Extract the (x, y) coordinate from the center of the cell holding the provided text.  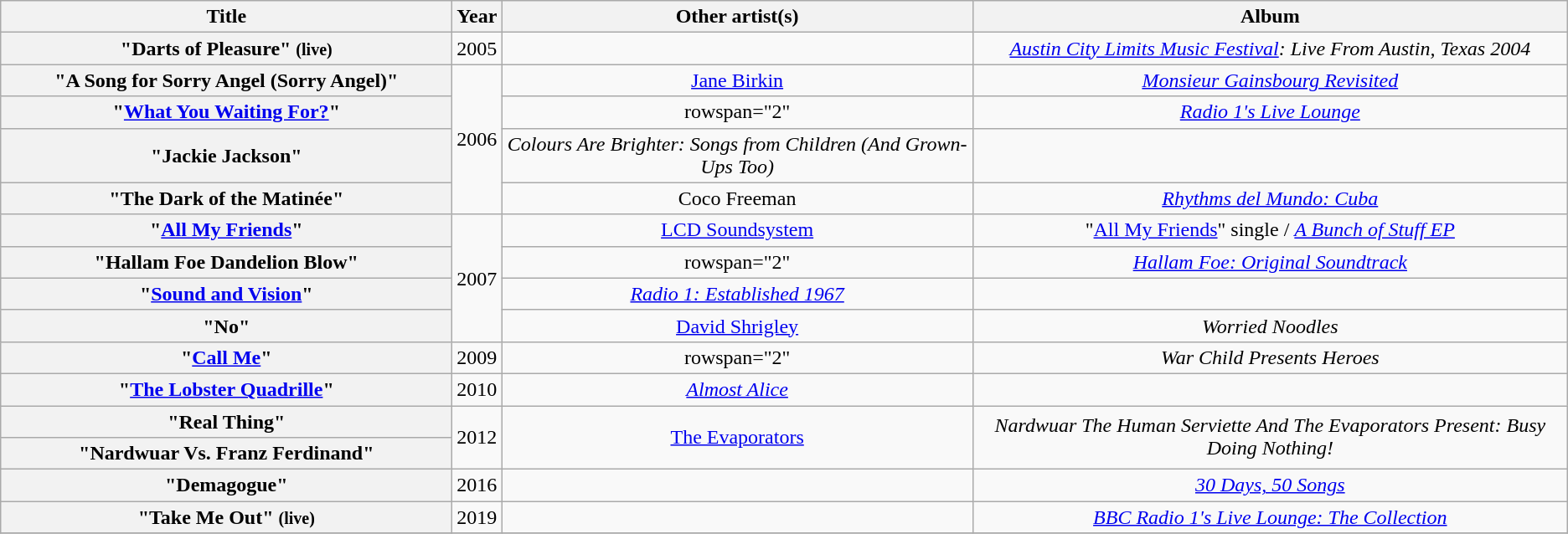
2016 (477, 485)
2019 (477, 517)
"Real Thing" (226, 421)
"The Dark of the Matinée" (226, 198)
2012 (477, 437)
"Demagogue" (226, 485)
The Evaporators (737, 437)
Austin City Limits Music Festival: Live From Austin, Texas 2004 (1270, 49)
"Sound and Vision" (226, 294)
Nardwuar The Human Serviette And The Evaporators Present: Busy Doing Nothing! (1270, 437)
"The Lobster Quadrille" (226, 389)
"No" (226, 326)
"What You Waiting For?" (226, 112)
Coco Freeman (737, 198)
LCD Soundsystem (737, 230)
"All My Friends" single / A Bunch of Stuff EP (1270, 230)
30 Days, 50 Songs (1270, 485)
"Jackie Jackson" (226, 156)
2009 (477, 357)
"A Song for Sorry Angel (Sorry Angel)" (226, 80)
Monsieur Gainsbourg Revisited (1270, 80)
"Take Me Out" (live) (226, 517)
2010 (477, 389)
Title (226, 17)
Year (477, 17)
Album (1270, 17)
"Nardwuar Vs. Franz Ferdinand" (226, 454)
"All My Friends" (226, 230)
Other artist(s) (737, 17)
BBC Radio 1's Live Lounge: The Collection (1270, 517)
Jane Birkin (737, 80)
"Call Me" (226, 357)
Radio 1's Live Lounge (1270, 112)
2006 (477, 139)
David Shrigley (737, 326)
"Darts of Pleasure" (live) (226, 49)
Worried Noodles (1270, 326)
Almost Alice (737, 389)
Rhythms del Mundo: Cuba (1270, 198)
2005 (477, 49)
2007 (477, 278)
Hallam Foe: Original Soundtrack (1270, 262)
"Hallam Foe Dandelion Blow" (226, 262)
War Child Presents Heroes (1270, 357)
Radio 1: Established 1967 (737, 294)
Colours Are Brighter: Songs from Children (And Grown-Ups Too) (737, 156)
